Return [X, Y] of the center of cell containing provided text 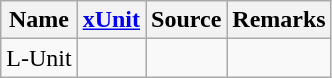
L-Unit [39, 58]
Name [39, 20]
Source [186, 20]
xUnit [111, 20]
Remarks [279, 20]
